Provide the [X, Y] coordinate of the cell's center where the given text is located.  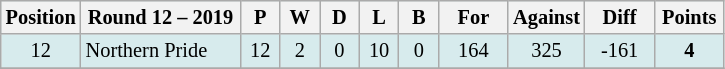
-161 [620, 51]
4 [689, 51]
Diff [620, 17]
Against [546, 17]
L [379, 17]
D [340, 17]
W [300, 17]
164 [474, 51]
Round 12 – 2019 [161, 17]
Position [41, 17]
2 [300, 51]
10 [379, 51]
325 [546, 51]
B [419, 17]
Northern Pride [161, 51]
P [260, 17]
For [474, 17]
Points [689, 17]
